Pinpoint the cell where the given text exists, returning its [X, Y] midpoint coordinate. 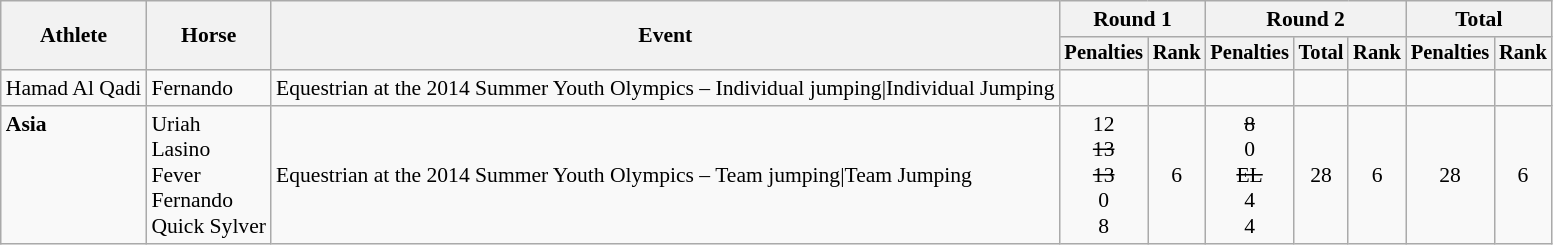
Fernando [208, 88]
Equestrian at the 2014 Summer Youth Olympics – Individual jumping|Individual Jumping [666, 88]
Equestrian at the 2014 Summer Youth Olympics – Team jumping|Team Jumping [666, 175]
Asia [74, 175]
Round 1 [1133, 19]
UriahLasinoFeverFernandoQuick Sylver [208, 175]
Hamad Al Qadi [74, 88]
Horse [208, 36]
Athlete [74, 36]
Round 2 [1305, 19]
80EL44 [1249, 175]
12131308 [1104, 175]
Event [666, 36]
